Find where the given text appears and provide that cell's center as [X, Y] coordinate. 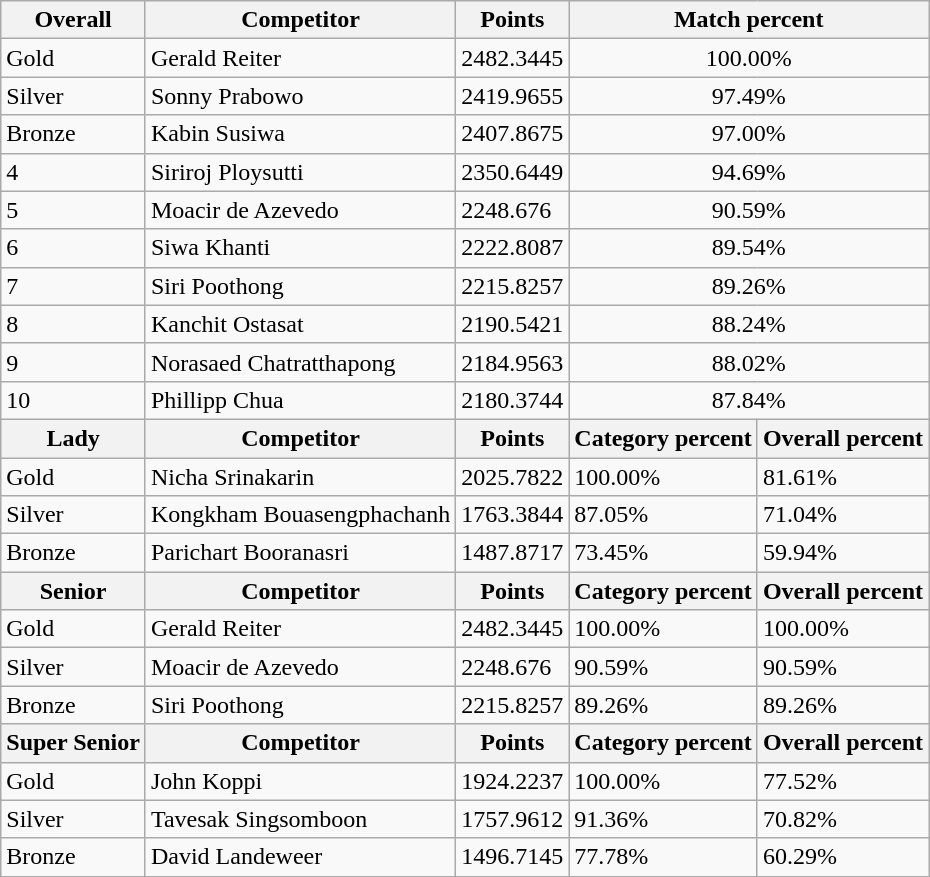
4 [74, 172]
Match percent [749, 20]
Phillipp Chua [300, 400]
87.84% [749, 400]
7 [74, 286]
70.82% [842, 819]
Sonny Prabowo [300, 96]
1496.7145 [512, 857]
73.45% [664, 553]
2180.3744 [512, 400]
1924.2237 [512, 781]
94.69% [749, 172]
5 [74, 210]
9 [74, 362]
97.00% [749, 134]
Nicha Srinakarin [300, 477]
Kongkham Bouasengphachanh [300, 515]
89.54% [749, 248]
Siriroj Ploysutti [300, 172]
8 [74, 324]
Kabin Susiwa [300, 134]
2419.9655 [512, 96]
77.52% [842, 781]
97.49% [749, 96]
88.02% [749, 362]
Overall [74, 20]
2222.8087 [512, 248]
87.05% [664, 515]
2407.8675 [512, 134]
Siwa Khanti [300, 248]
Lady [74, 438]
91.36% [664, 819]
6 [74, 248]
1757.9612 [512, 819]
1763.3844 [512, 515]
10 [74, 400]
Senior [74, 591]
2025.7822 [512, 477]
81.61% [842, 477]
71.04% [842, 515]
59.94% [842, 553]
Super Senior [74, 743]
Kanchit Ostasat [300, 324]
2190.5421 [512, 324]
Parichart Booranasri [300, 553]
Tavesak Singsomboon [300, 819]
77.78% [664, 857]
88.24% [749, 324]
2184.9563 [512, 362]
1487.8717 [512, 553]
60.29% [842, 857]
Norasaed Chatratthapong [300, 362]
John Koppi [300, 781]
2350.6449 [512, 172]
David Landeweer [300, 857]
